Search for the cell housing the specified text and yield its (X, Y) center coordinate. 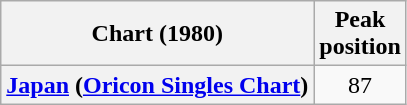
Chart (1980) (158, 34)
Peakposition (360, 34)
Japan (Oricon Singles Chart) (158, 85)
87 (360, 85)
